Locate the cell with the specified text and output its [x, y] center coordinate. 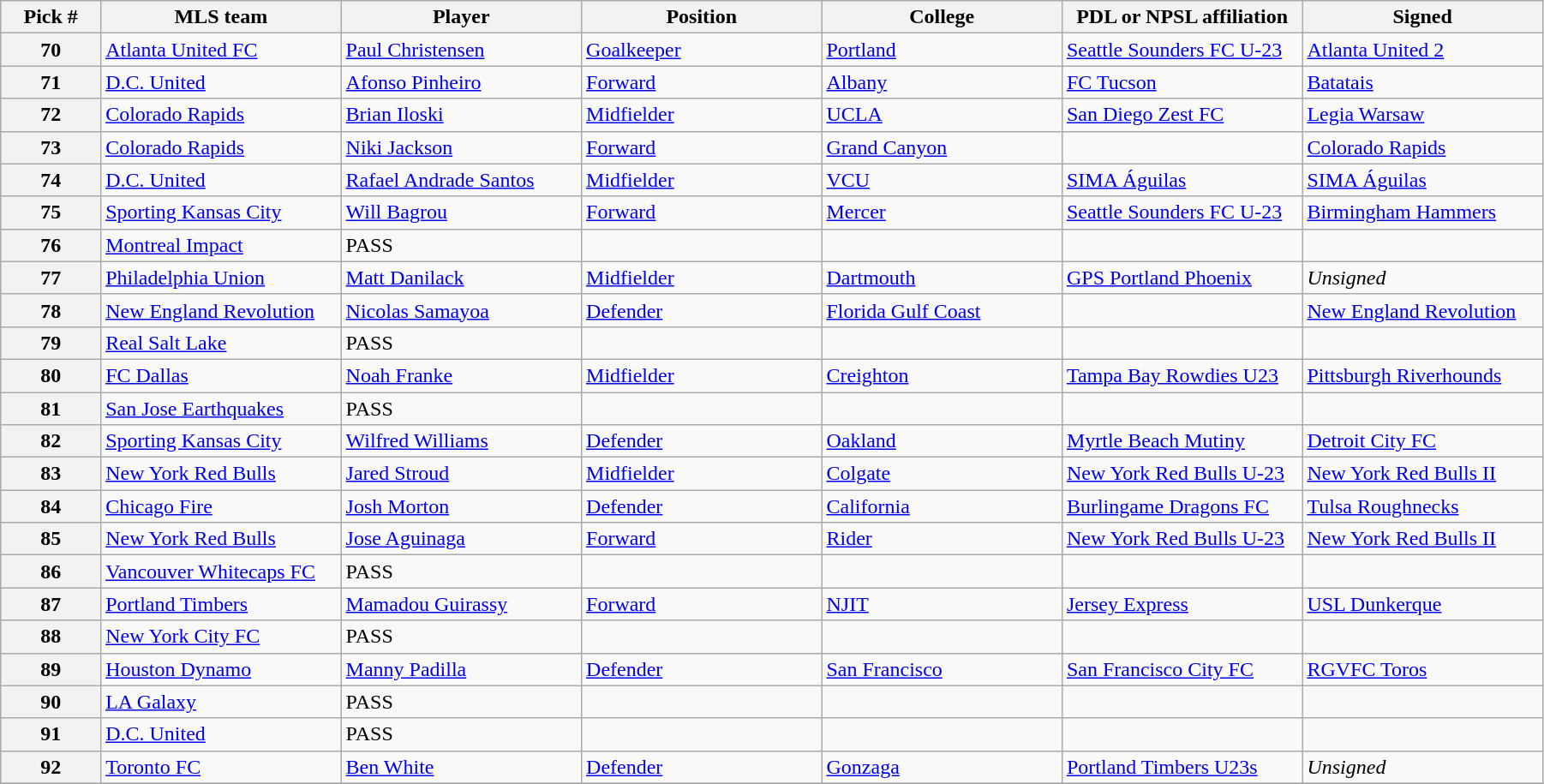
Myrtle Beach Mutiny [1182, 441]
Player [461, 17]
Portland [942, 50]
Creighton [942, 375]
Manny Padilla [461, 669]
Pick # [51, 17]
88 [51, 637]
New York City FC [221, 637]
78 [51, 310]
Houston Dynamo [221, 669]
Jose Aguinaga [461, 539]
Burlingame Dragons FC [1182, 506]
Brian Iloski [461, 115]
72 [51, 115]
San Francisco City FC [1182, 669]
87 [51, 604]
90 [51, 702]
Toronto FC [221, 767]
Birmingham Hammers [1422, 212]
San Francisco [942, 669]
VCU [942, 180]
Chicago Fire [221, 506]
81 [51, 409]
Ben White [461, 767]
85 [51, 539]
Montreal Impact [221, 245]
Gonzaga [942, 767]
74 [51, 180]
Tulsa Roughnecks [1422, 506]
Mercer [942, 212]
FC Dallas [221, 375]
70 [51, 50]
Atlanta United FC [221, 50]
Albany [942, 82]
Portland Timbers U23s [1182, 767]
Noah Franke [461, 375]
Will Bagrou [461, 212]
84 [51, 506]
82 [51, 441]
RGVFC Toros [1422, 669]
83 [51, 474]
Rafael Andrade Santos [461, 180]
79 [51, 343]
76 [51, 245]
Colgate [942, 474]
Jared Stroud [461, 474]
California [942, 506]
Grand Canyon [942, 147]
Pittsburgh Riverhounds [1422, 375]
NJIT [942, 604]
Florida Gulf Coast [942, 310]
Goalkeeper [702, 50]
USL Dunkerque [1422, 604]
Afonso Pinheiro [461, 82]
86 [51, 572]
Dartmouth [942, 278]
Position [702, 17]
92 [51, 767]
75 [51, 212]
77 [51, 278]
91 [51, 734]
PDL or NPSL affiliation [1182, 17]
Portland Timbers [221, 604]
Niki Jackson [461, 147]
80 [51, 375]
LA Galaxy [221, 702]
Jersey Express [1182, 604]
Nicolas Samayoa [461, 310]
MLS team [221, 17]
Detroit City FC [1422, 441]
Paul Christensen [461, 50]
Tampa Bay Rowdies U23 [1182, 375]
Vancouver Whitecaps FC [221, 572]
San Diego Zest FC [1182, 115]
Mamadou Guirassy [461, 604]
Philadelphia Union [221, 278]
Rider [942, 539]
Batatais [1422, 82]
Legia Warsaw [1422, 115]
GPS Portland Phoenix [1182, 278]
Matt Danilack [461, 278]
Atlanta United 2 [1422, 50]
San Jose Earthquakes [221, 409]
Wilfred Williams [461, 441]
College [942, 17]
Oakland [942, 441]
89 [51, 669]
FC Tucson [1182, 82]
Real Salt Lake [221, 343]
Josh Morton [461, 506]
73 [51, 147]
Signed [1422, 17]
71 [51, 82]
UCLA [942, 115]
